Detect which cell encompasses the target text, then output its [x, y] center coordinate. 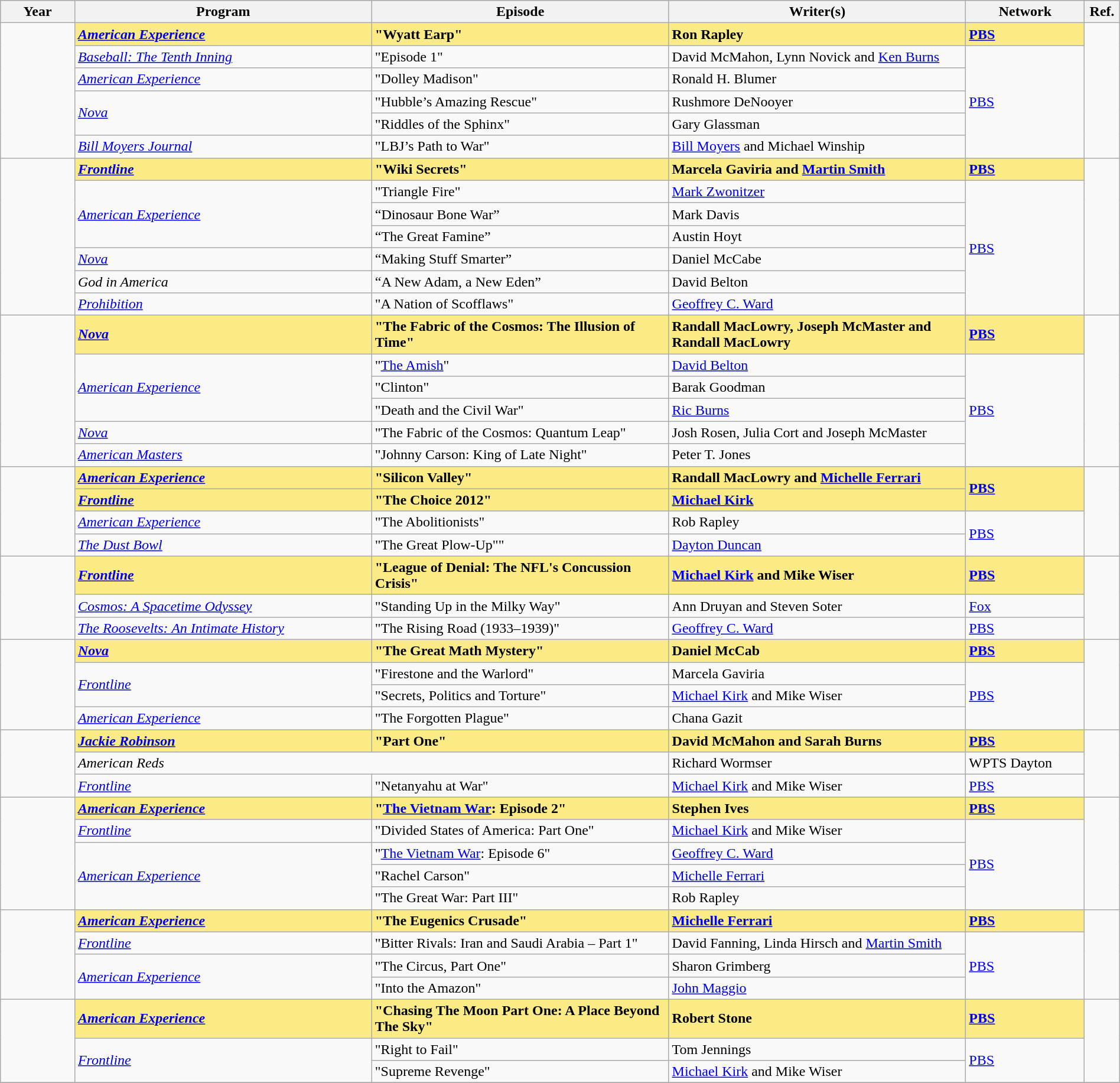
"Wyatt Earp" [520, 34]
Ann Druyan and Steven Soter [818, 606]
Michael Kirk [818, 500]
Randall MacLowry, Joseph McMaster and Randall MacLowry [818, 334]
God in America [223, 282]
“Dinosaur Bone War” [520, 214]
Fox [1025, 606]
Chana Gazit [818, 718]
"The Fabric of the Cosmos: The Illusion of Time" [520, 334]
Daniel McCabe [818, 259]
Dayton Duncan [818, 545]
"Part One" [520, 741]
Baseball: The Tenth Inning [223, 57]
Ronald H. Blumer [818, 79]
"The Forgotten Plague" [520, 718]
The Dust Bowl [223, 545]
Tom Jennings [818, 1049]
Mark Zwonitzer [818, 191]
Cosmos: A Spacetime Odyssey [223, 606]
Year [38, 12]
"A Nation of Scofflaws" [520, 304]
The Roosevelts: An Intimate History [223, 628]
"Johnny Carson: King of Late Night" [520, 455]
WPTS Dayton [1025, 763]
"Bitter Rivals: Iran and Saudi Arabia – Part 1" [520, 943]
David Fanning, Linda Hirsch and Martin Smith [818, 943]
Stephen Ives [818, 808]
Rushmore DeNooyer [818, 102]
"Episode 1" [520, 57]
Sharon Grimberg [818, 965]
"Right to Fail" [520, 1049]
Episode [520, 12]
Jackie Robinson [223, 741]
"The Circus, Part One" [520, 965]
Program [223, 12]
"The Vietnam War: Episode 2" [520, 808]
"Dolley Madison" [520, 79]
Network [1025, 12]
Gary Glassman [818, 124]
"Into the Amazon" [520, 988]
"Supreme Revenge" [520, 1072]
"The Fabric of the Cosmos: Quantum Leap" [520, 432]
"League of Denial: The NFL's Concussion Crisis" [520, 575]
"LBJ’s Path to War" [520, 147]
"The Great Plow-Up"" [520, 545]
Richard Wormser [818, 763]
Austin Hoyt [818, 236]
"Death and the Civil War" [520, 410]
Barak Goodman [818, 388]
American Reds [372, 763]
"Netanyahu at War" [520, 786]
Ric Burns [818, 410]
“A New Adam, a New Eden” [520, 282]
Peter T. Jones [818, 455]
Ron Rapley [818, 34]
Bill Moyers Journal [223, 147]
"Rachel Carson" [520, 876]
Marcela Gaviria [818, 673]
"Triangle Fire" [520, 191]
John Maggio [818, 988]
"Clinton" [520, 388]
"The Rising Road (1933–1939)" [520, 628]
Marcela Gaviria and Martin Smith [818, 169]
"The Choice 2012" [520, 500]
"The Eugenics Crusade" [520, 921]
American Masters [223, 455]
"Divided States of America: Part One" [520, 831]
"Secrets, Politics and Torture" [520, 696]
“Making Stuff Smarter” [520, 259]
Mark Davis [818, 214]
Bill Moyers and Michael Winship [818, 147]
"The Great War: Part III" [520, 898]
Josh Rosen, Julia Cort and Joseph McMaster [818, 432]
"The Great Math Mystery" [520, 651]
Randall MacLowry and Michelle Ferrari [818, 477]
Robert Stone [818, 1019]
David McMahon, Lynn Novick and Ken Burns [818, 57]
"Standing Up in the Milky Way" [520, 606]
"Wiki Secrets" [520, 169]
"The Abolitionists" [520, 522]
"Riddles of the Sphinx" [520, 124]
“The Great Famine” [520, 236]
Daniel McCab [818, 651]
"Hubble’s Amazing Rescue" [520, 102]
Prohibition [223, 304]
"Silicon Valley" [520, 477]
"The Amish" [520, 365]
Ref. [1102, 12]
"Firestone and the Warlord" [520, 673]
Writer(s) [818, 12]
"Chasing The Moon Part One: A Place Beyond The Sky" [520, 1019]
"The Vietnam War: Episode 6" [520, 853]
David McMahon and Sarah Burns [818, 741]
